From the cell containing the given text, extract its center point as (X, Y) coordinate. 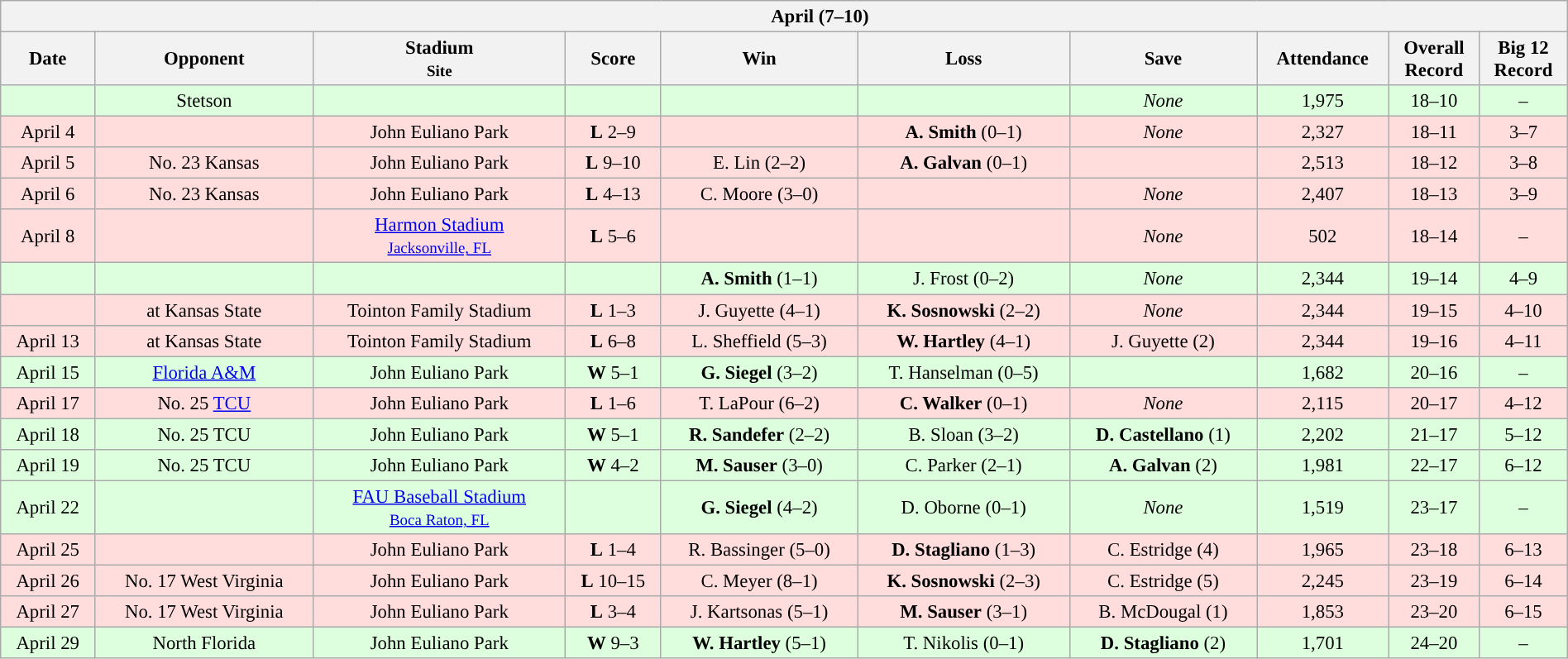
B. McDougal (1) (1163, 612)
April 4 (48, 132)
3–9 (1523, 194)
April 29 (48, 642)
April 18 (48, 434)
Win (759, 58)
1,965 (1323, 550)
1,701 (1323, 642)
L 4–13 (614, 194)
3–8 (1523, 163)
L 1–4 (614, 550)
D. Stagliano (2) (1163, 642)
2,327 (1323, 132)
5–12 (1523, 434)
4–11 (1523, 341)
2,202 (1323, 434)
M. Sauser (3–0) (759, 465)
L 9–10 (614, 163)
23–18 (1434, 550)
April 5 (48, 163)
T. Nikolis (0–1) (963, 642)
21–17 (1434, 434)
18–13 (1434, 194)
FAU Baseball StadiumBoca Raton, FL (440, 508)
Stetson (204, 101)
C. Meyer (8–1) (759, 580)
April 22 (48, 508)
April 25 (48, 550)
A. Galvan (2) (1163, 465)
T. Hanselman (0–5) (963, 372)
22–17 (1434, 465)
6–13 (1523, 550)
K. Sosnowski (2–3) (963, 580)
E. Lin (2–2) (759, 163)
D. Castellano (1) (1163, 434)
K. Sosnowski (2–2) (963, 310)
C. Parker (2–1) (963, 465)
A. Smith (0–1) (963, 132)
4–12 (1523, 403)
1,981 (1323, 465)
R. Sandefer (2–2) (759, 434)
4–9 (1523, 279)
2,513 (1323, 163)
J. Guyette (4–1) (759, 310)
L. Sheffield (5–3) (759, 341)
OverallRecord (1434, 58)
L 1–3 (614, 310)
April 27 (48, 612)
18–10 (1434, 101)
19–15 (1434, 310)
23–20 (1434, 612)
18–11 (1434, 132)
L 10–15 (614, 580)
Date (48, 58)
M. Sauser (3–1) (963, 612)
19–14 (1434, 279)
G. Siegel (3–2) (759, 372)
2,115 (1323, 403)
April 13 (48, 341)
Big 12Record (1523, 58)
6–12 (1523, 465)
L 2–9 (614, 132)
C. Moore (3–0) (759, 194)
3–7 (1523, 132)
April 19 (48, 465)
April 26 (48, 580)
2,245 (1323, 580)
April 8 (48, 236)
J. Guyette (2) (1163, 341)
23–17 (1434, 508)
18–12 (1434, 163)
R. Bassinger (5–0) (759, 550)
502 (1323, 236)
1,853 (1323, 612)
D. Stagliano (1–3) (963, 550)
Florida A&M (204, 372)
April 15 (48, 372)
Loss (963, 58)
18–14 (1434, 236)
Opponent (204, 58)
4–10 (1523, 310)
April 6 (48, 194)
L 5–6 (614, 236)
W. Hartley (4–1) (963, 341)
G. Siegel (4–2) (759, 508)
20–16 (1434, 372)
April (7–10) (784, 17)
April 17 (48, 403)
W 4–2 (614, 465)
Attendance (1323, 58)
L 1–6 (614, 403)
Save (1163, 58)
24–20 (1434, 642)
T. LaPour (6–2) (759, 403)
J. Kartsonas (5–1) (759, 612)
6–14 (1523, 580)
1,975 (1323, 101)
1,519 (1323, 508)
Harmon StadiumJacksonville, FL (440, 236)
C. Walker (0–1) (963, 403)
StadiumSite (440, 58)
W 9–3 (614, 642)
B. Sloan (3–2) (963, 434)
J. Frost (0–2) (963, 279)
A. Galvan (0–1) (963, 163)
W. Hartley (5–1) (759, 642)
L 6–8 (614, 341)
C. Estridge (4) (1163, 550)
Score (614, 58)
6–15 (1523, 612)
A. Smith (1–1) (759, 279)
20–17 (1434, 403)
C. Estridge (5) (1163, 580)
1,682 (1323, 372)
19–16 (1434, 341)
L 3–4 (614, 612)
D. Oborne (0–1) (963, 508)
North Florida (204, 642)
23–19 (1434, 580)
2,407 (1323, 194)
